Provide the [x, y] coordinate of the cell's center where the given text is located.  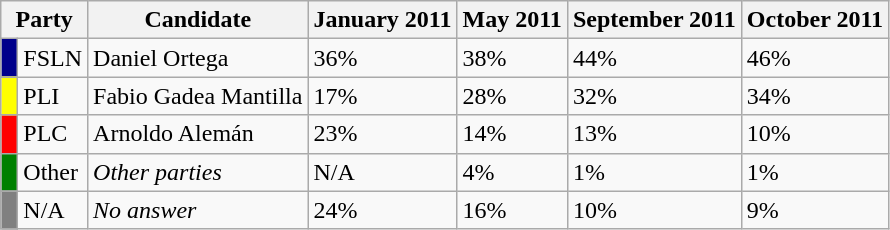
PLC [53, 134]
17% [382, 96]
28% [512, 96]
Party [44, 20]
23% [382, 134]
Arnoldo Alemán [198, 134]
44% [654, 58]
Candidate [198, 20]
16% [512, 210]
No answer [198, 210]
34% [814, 96]
24% [382, 210]
January 2011 [382, 20]
September 2011 [654, 20]
Other parties [198, 172]
FSLN [53, 58]
46% [814, 58]
PLI [53, 96]
38% [512, 58]
May 2011 [512, 20]
October 2011 [814, 20]
32% [654, 96]
Other [53, 172]
36% [382, 58]
4% [512, 172]
Fabio Gadea Mantilla [198, 96]
14% [512, 134]
9% [814, 210]
Daniel Ortega [198, 58]
13% [654, 134]
